Locate the cell with the specified text and output its (X, Y) center coordinate. 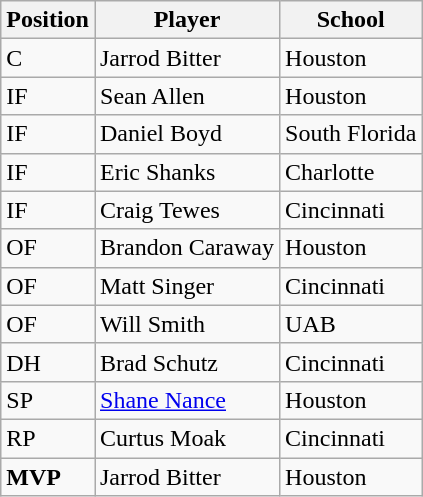
Brad Schutz (186, 362)
Craig Tewes (186, 210)
Sean Allen (186, 96)
MVP (48, 477)
Eric Shanks (186, 172)
UAB (351, 324)
SP (48, 400)
Charlotte (351, 172)
Daniel Boyd (186, 134)
Will Smith (186, 324)
Brandon Caraway (186, 248)
Matt Singer (186, 286)
School (351, 20)
Player (186, 20)
Curtus Moak (186, 438)
Shane Nance (186, 400)
C (48, 58)
South Florida (351, 134)
Position (48, 20)
DH (48, 362)
RP (48, 438)
